Detect which cell encompasses the target text, then output its [X, Y] center coordinate. 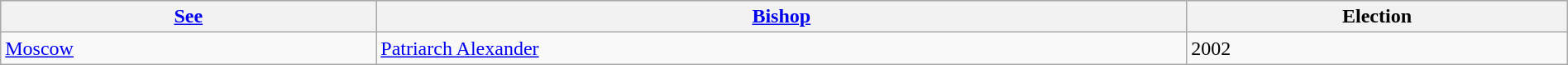
Patriarch Alexander [782, 48]
Bishop [782, 17]
Election [1377, 17]
See [189, 17]
2002 [1377, 48]
Moscow [189, 48]
